For the text-containing cell, return its midpoint in (x, y) coordinate format. 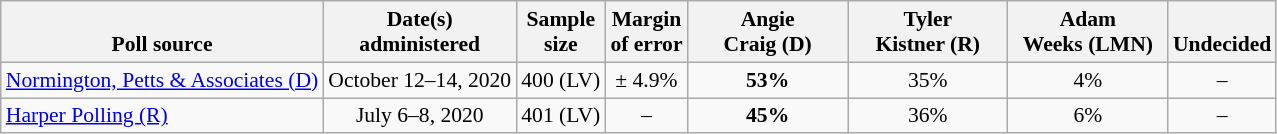
Undecided (1222, 32)
45% (768, 116)
AdamWeeks (LMN) (1088, 32)
Normington, Petts & Associates (D) (162, 80)
± 4.9% (646, 80)
Poll source (162, 32)
October 12–14, 2020 (420, 80)
53% (768, 80)
401 (LV) (560, 116)
July 6–8, 2020 (420, 116)
35% (928, 80)
Samplesize (560, 32)
Date(s)administered (420, 32)
400 (LV) (560, 80)
Harper Polling (R) (162, 116)
AngieCraig (D) (768, 32)
Marginof error (646, 32)
4% (1088, 80)
6% (1088, 116)
36% (928, 116)
TylerKistner (R) (928, 32)
